Identify which cell holds the provided text, then report its [x, y] central coordinate. 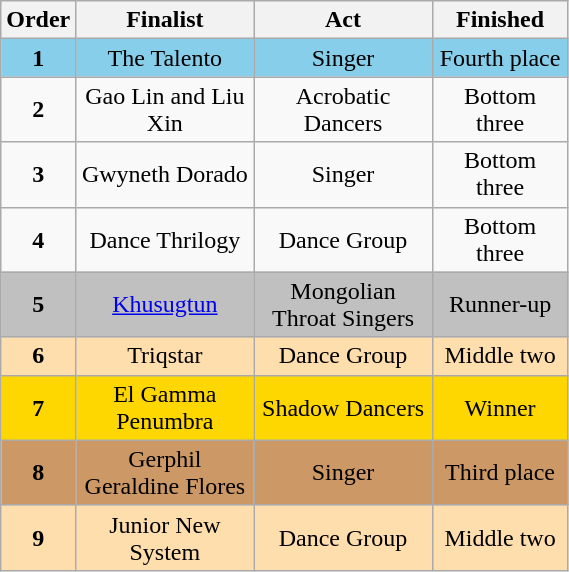
8 [38, 472]
Triqstar [165, 356]
4 [38, 240]
1 [38, 58]
Winner [500, 408]
Khusugtun [165, 304]
9 [38, 538]
Finished [500, 20]
Order [38, 20]
Shadow Dancers [343, 408]
6 [38, 356]
7 [38, 408]
2 [38, 110]
Mongolian Throat Singers [343, 304]
Finalist [165, 20]
Act [343, 20]
Acrobatic Dancers [343, 110]
Gao Lin and Liu Xin [165, 110]
Gerphil Geraldine Flores [165, 472]
El Gamma Penumbra [165, 408]
Gwyneth Dorado [165, 174]
Runner-up [500, 304]
Third place [500, 472]
Fourth place [500, 58]
Junior New System [165, 538]
Dance Thrilogy [165, 240]
3 [38, 174]
The Talento [165, 58]
5 [38, 304]
